Return (X, Y) of the center of cell containing provided text 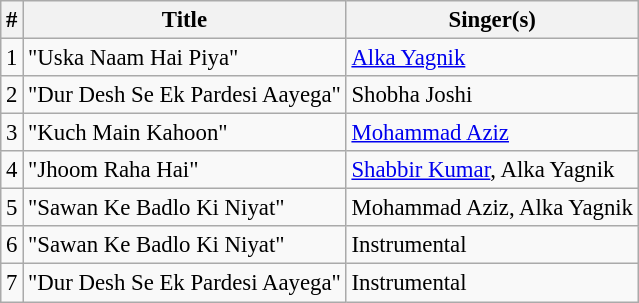
Title (184, 20)
"Uska Naam Hai Piya" (184, 58)
1 (12, 58)
# (12, 20)
4 (12, 170)
Singer(s) (492, 20)
Shobha Joshi (492, 95)
Shabbir Kumar, Alka Yagnik (492, 170)
"Jhoom Raha Hai" (184, 170)
"Kuch Main Kahoon" (184, 133)
Mohammad Aziz (492, 133)
3 (12, 133)
Alka Yagnik (492, 58)
6 (12, 245)
Mohammad Aziz, Alka Yagnik (492, 208)
7 (12, 283)
5 (12, 208)
2 (12, 95)
